Identify which cell holds the provided text, then report its [X, Y] central coordinate. 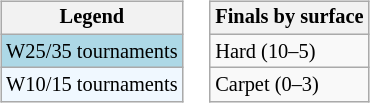
Carpet (0–3) [289, 85]
Hard (10–5) [289, 51]
W10/15 tournaments [92, 85]
Finals by surface [289, 18]
Legend [92, 18]
W25/35 tournaments [92, 51]
